Find where the given text appears and provide that cell's center as (x, y) coordinate. 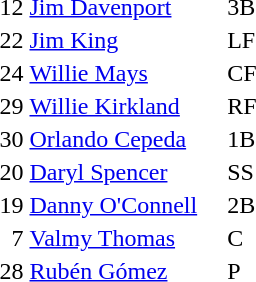
Jim King (126, 40)
Willie Kirkland (126, 106)
Willie Mays (126, 73)
Valmy Thomas (126, 238)
Orlando Cepeda (126, 139)
Daryl Spencer (126, 172)
Danny O'Connell (126, 205)
